For the text-containing cell, return its midpoint in (X, Y) coordinate format. 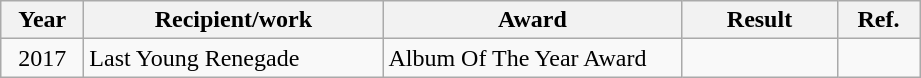
2017 (42, 58)
Result (760, 20)
Album Of The Year Award (532, 58)
Last Young Renegade (234, 58)
Year (42, 20)
Recipient/work (234, 20)
Ref. (878, 20)
Award (532, 20)
